Search for the cell housing the specified text and yield its (X, Y) center coordinate. 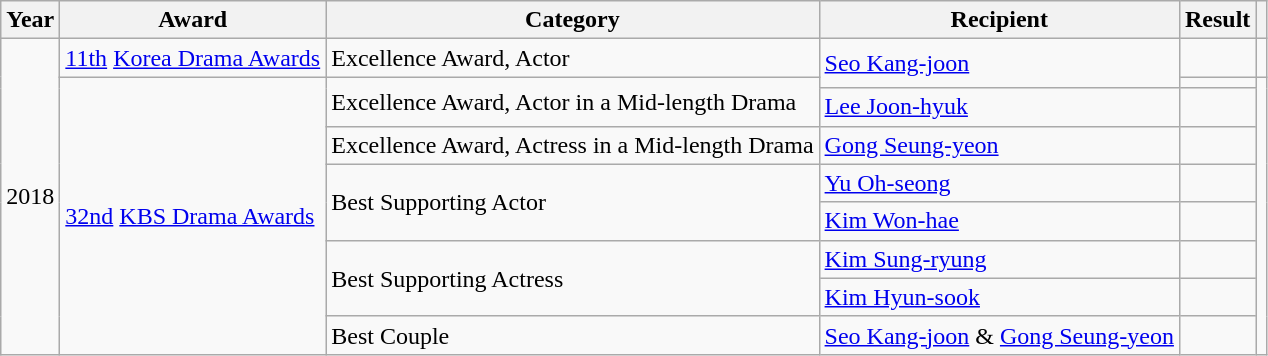
11th Korea Drama Awards (193, 58)
Gong Seung-yeon (999, 145)
Kim Sung-ryung (999, 259)
Excellence Award, Actress in a Mid-length Drama (572, 145)
Excellence Award, Actor (572, 58)
Seo Kang-joon & Gong Seung-yeon (999, 335)
Award (193, 20)
2018 (30, 197)
Year (30, 20)
Best Couple (572, 335)
Excellence Award, Actor in a Mid-length Drama (572, 102)
Kim Hyun-sook (999, 297)
Result (1217, 20)
Lee Joon-hyuk (999, 107)
Recipient (999, 20)
Seo Kang-joon (999, 64)
Kim Won-hae (999, 221)
Category (572, 20)
Best Supporting Actor (572, 202)
32nd KBS Drama Awards (193, 216)
Best Supporting Actress (572, 278)
Yu Oh-seong (999, 183)
